Scan for the cell matching the given text and deliver its [X, Y] coordinate at center. 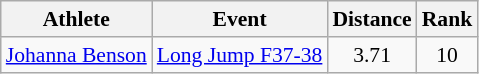
Johanna Benson [76, 55]
Athlete [76, 19]
10 [448, 55]
Distance [372, 19]
Event [240, 19]
3.71 [372, 55]
Long Jump F37-38 [240, 55]
Rank [448, 19]
